Search for the cell housing the specified text and yield its [X, Y] center coordinate. 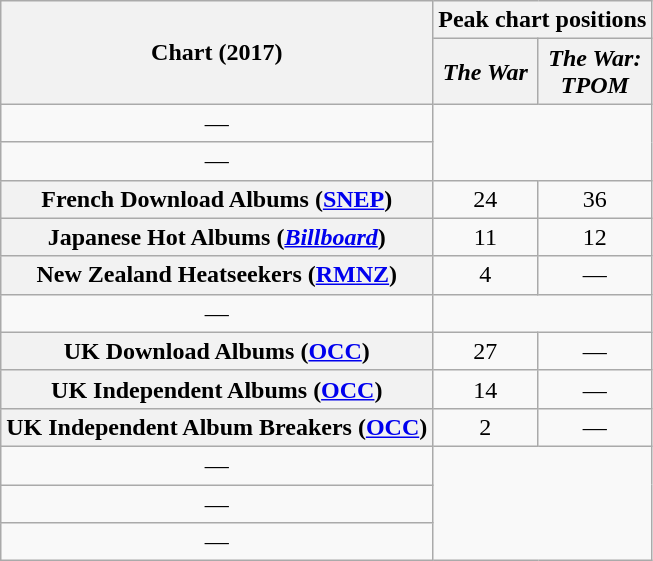
12 [595, 237]
24 [486, 199]
UK Independent Albums (OCC) [217, 389]
14 [486, 389]
4 [486, 275]
The War:TPOM [595, 72]
UK Independent Album Breakers (OCC) [217, 427]
36 [595, 199]
Japanese Hot Albums (Billboard) [217, 237]
27 [486, 351]
Peak chart positions [542, 20]
The War [486, 72]
Chart (2017) [217, 52]
New Zealand Heatseekers (RMNZ) [217, 275]
French Download Albums (SNEP) [217, 199]
11 [486, 237]
2 [486, 427]
UK Download Albums (OCC) [217, 351]
